Locate the cell with the specified text and output its [x, y] center coordinate. 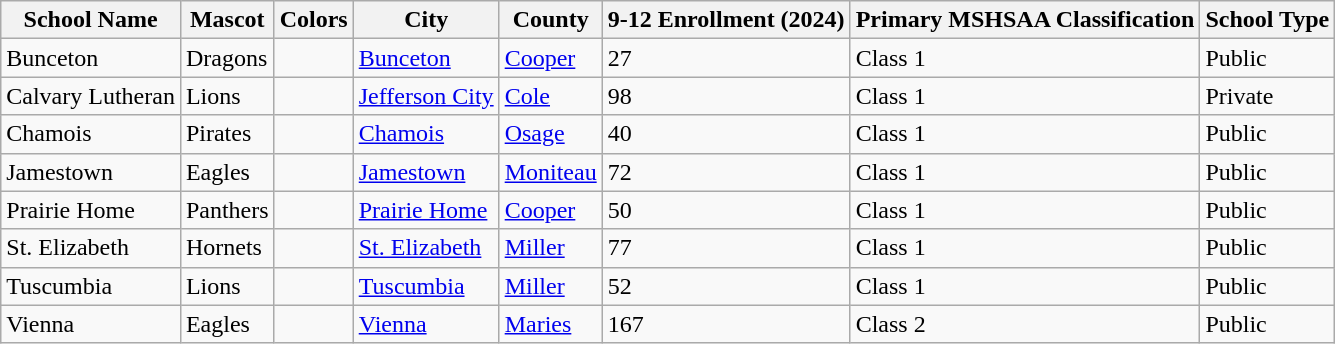
Jefferson City [426, 96]
167 [726, 324]
72 [726, 172]
Panthers [227, 210]
Colors [314, 20]
27 [726, 58]
Dragons [227, 58]
Osage [550, 134]
School Name [91, 20]
County [550, 20]
77 [726, 248]
City [426, 20]
Hornets [227, 248]
School Type [1268, 20]
40 [726, 134]
50 [726, 210]
Class 2 [1025, 324]
Pirates [227, 134]
Moniteau [550, 172]
52 [726, 286]
Maries [550, 324]
Mascot [227, 20]
Primary MSHSAA Classification [1025, 20]
Calvary Lutheran [91, 96]
9-12 Enrollment (2024) [726, 20]
Private [1268, 96]
Cole [550, 96]
98 [726, 96]
